Return (X, Y) of the center of cell containing provided text 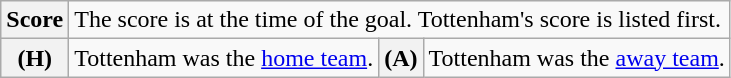
Tottenham was the home team. (224, 58)
(H) (35, 58)
Score (35, 20)
(A) (401, 58)
Tottenham was the away team. (576, 58)
The score is at the time of the goal. Tottenham's score is listed first. (400, 20)
